Provide the [X, Y] coordinate of the cell's center where the given text is located.  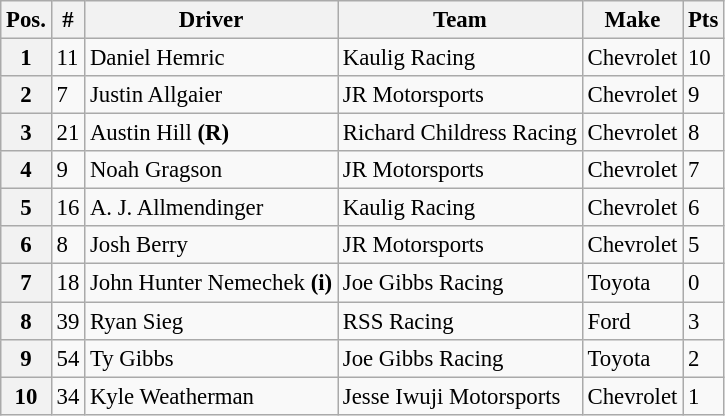
Make [632, 20]
21 [68, 133]
Kyle Weatherman [212, 396]
Ford [632, 321]
39 [68, 321]
Jesse Iwuji Motorsports [460, 396]
Noah Gragson [212, 170]
Ty Gibbs [212, 358]
Team [460, 20]
A. J. Allmendinger [212, 208]
54 [68, 358]
Austin Hill (R) [212, 133]
Richard Childress Racing [460, 133]
18 [68, 283]
11 [68, 58]
Pos. [26, 20]
Justin Allgaier [212, 95]
0 [704, 283]
Driver [212, 20]
# [68, 20]
34 [68, 396]
John Hunter Nemechek (i) [212, 283]
Pts [704, 20]
Ryan Sieg [212, 321]
RSS Racing [460, 321]
16 [68, 208]
4 [26, 170]
Josh Berry [212, 245]
Daniel Hemric [212, 58]
